Capture the cell that displays the provided text and extract its [X, Y] central coordinate. 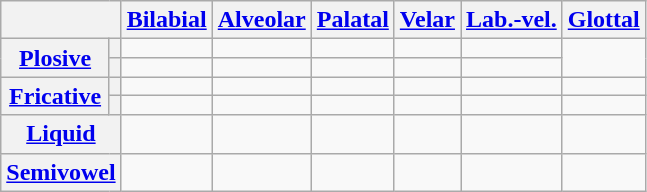
Liquid [61, 134]
Plosive [56, 58]
Semivowel [61, 172]
Alveolar [262, 20]
Fricative [56, 96]
Velar [427, 20]
Lab.-vel. [511, 20]
Palatal [352, 20]
Bilabial [166, 20]
Glottal [604, 20]
